Provide the (x, y) coordinate of the cell's center where the given text is located.  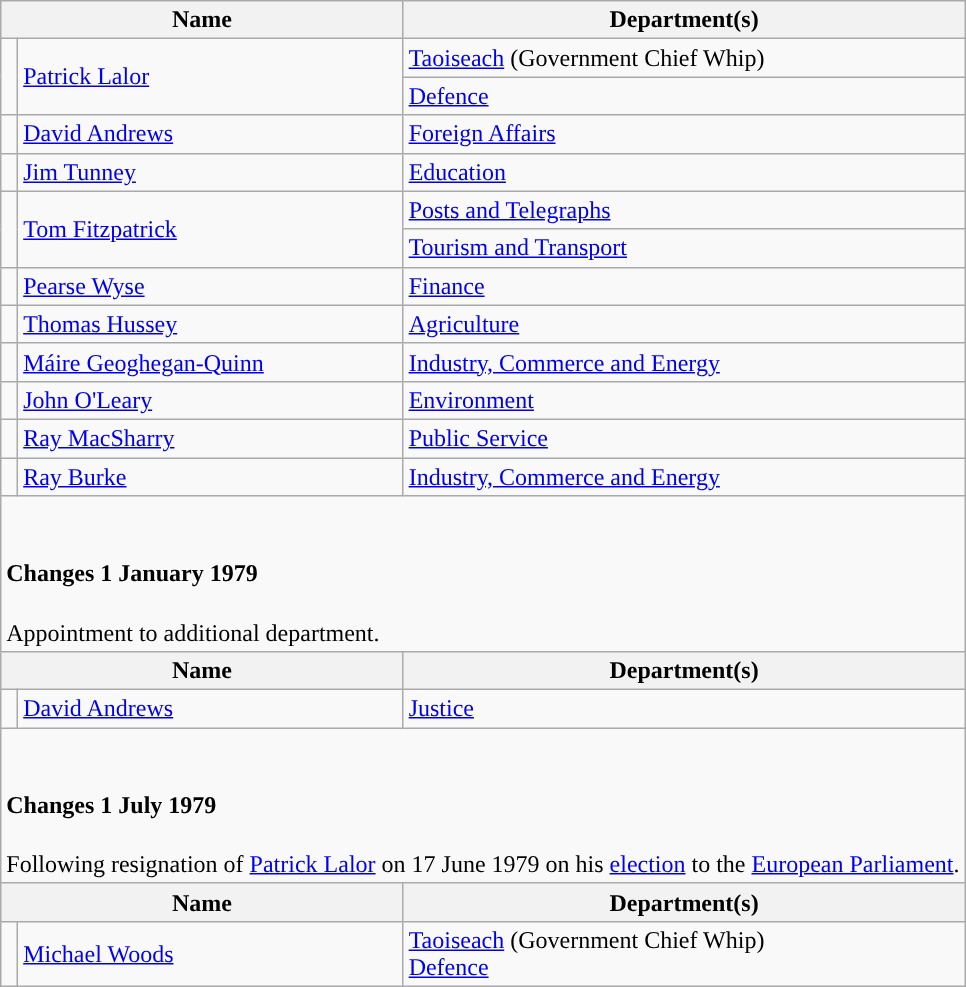
Education (684, 172)
Taoiseach (Government Chief Whip) (684, 58)
Michael Woods (210, 954)
Taoiseach (Government Chief Whip)Defence (684, 954)
Justice (684, 708)
Tom Fitzpatrick (210, 229)
Finance (684, 286)
Tourism and Transport (684, 248)
Foreign Affairs (684, 134)
Patrick Lalor (210, 77)
Environment (684, 400)
Changes 1 January 1979Appointment to additional department. (483, 574)
Agriculture (684, 324)
Posts and Telegraphs (684, 210)
Jim Tunney (210, 172)
Ray MacSharry (210, 438)
Defence (684, 96)
Máire Geoghegan-Quinn (210, 362)
Thomas Hussey (210, 324)
Public Service (684, 438)
Changes 1 July 1979Following resignation of Patrick Lalor on 17 June 1979 on his election to the European Parliament. (483, 806)
John O'Leary (210, 400)
Ray Burke (210, 477)
Pearse Wyse (210, 286)
